From the cell containing the given text, extract its center point as [X, Y] coordinate. 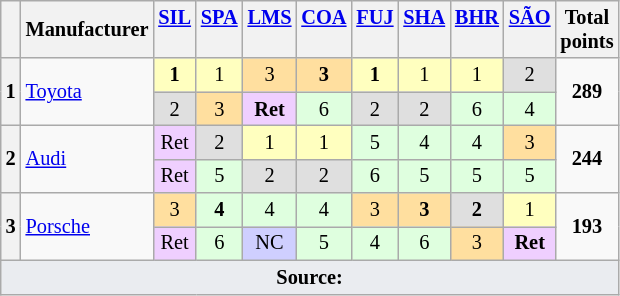
Toyota [88, 92]
Porsche [88, 226]
SIL [174, 29]
289 [586, 92]
FUJ [374, 29]
Totalpoints [586, 29]
Manufacturer [88, 29]
LMS [270, 29]
Audi [88, 158]
SHA [424, 29]
SPA [220, 29]
Source: [310, 277]
BHR [477, 29]
NC [270, 243]
COA [324, 29]
SÃO [530, 29]
193 [586, 226]
244 [586, 158]
